Identify which cell holds the provided text, then report its (x, y) central coordinate. 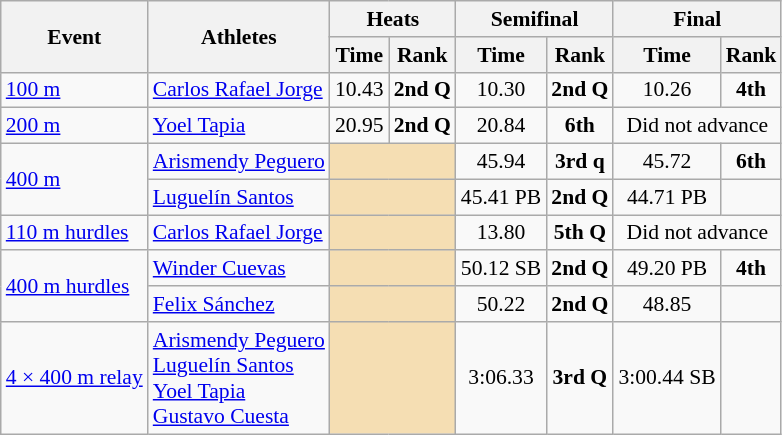
13.80 (502, 233)
3rd Q (580, 378)
Luguelín Santos (239, 197)
5th Q (580, 233)
Winder Cuevas (239, 269)
110 m hurdles (74, 233)
Heats (393, 19)
44.71 PB (666, 197)
10.43 (360, 90)
Arismendy Peguero (239, 162)
3:06.33 (502, 378)
400 m hurdles (74, 286)
3:00.44 SB (666, 378)
200 m (74, 126)
Athletes (239, 36)
Yoel Tapia (239, 126)
50.12 SB (502, 269)
Final (697, 19)
Felix Sánchez (239, 304)
4 × 400 m relay (74, 378)
50.22 (502, 304)
48.85 (666, 304)
45.41 PB (502, 197)
Arismendy PegueroLuguelín SantosYoel TapiaGustavo Cuesta (239, 378)
45.94 (502, 162)
10.30 (502, 90)
45.72 (666, 162)
49.20 PB (666, 269)
10.26 (666, 90)
Semifinal (535, 19)
20.84 (502, 126)
100 m (74, 90)
20.95 (360, 126)
3rd q (580, 162)
Event (74, 36)
400 m (74, 180)
